Extract the [x, y] coordinate from the center of the cell holding the provided text.  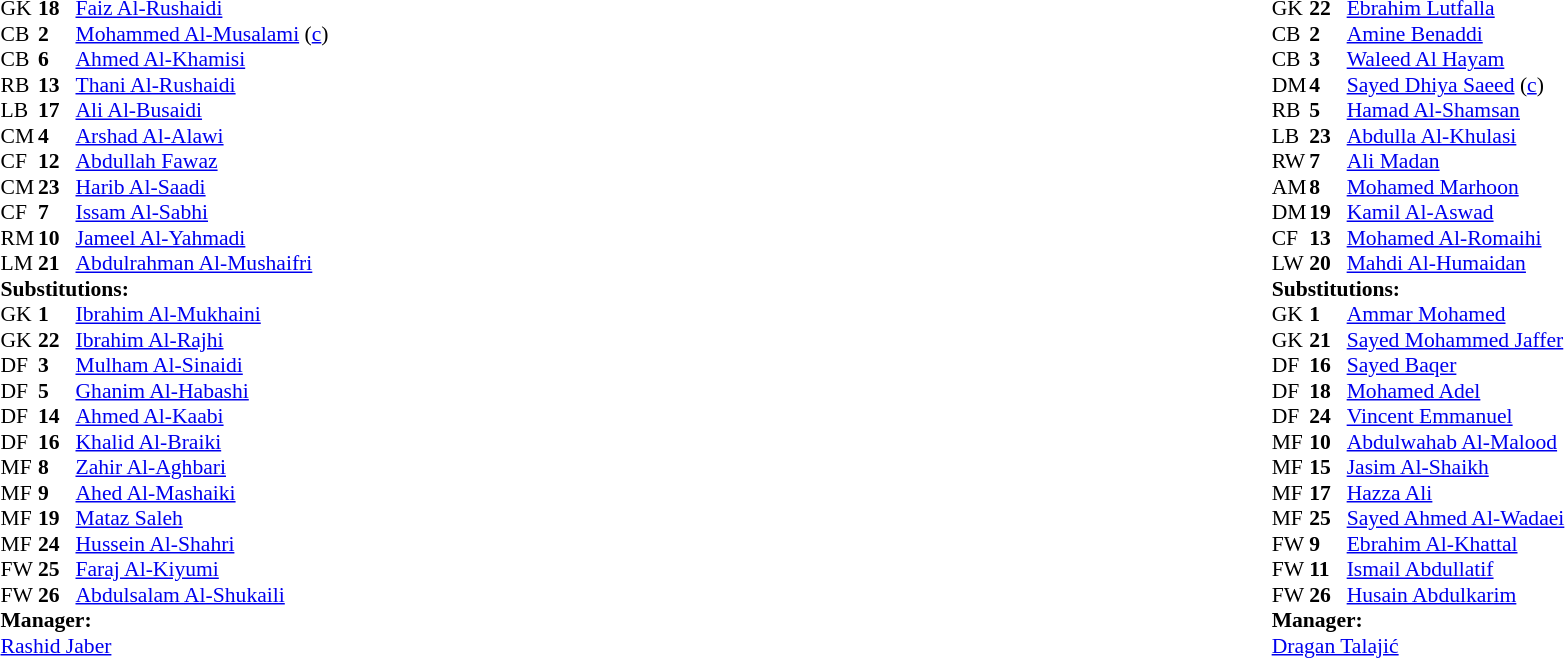
15 [1328, 467]
Abdulsalam Al-Shukaili [202, 595]
RW [1291, 161]
Ghanim Al-Habashi [202, 391]
Mataz Saleh [202, 519]
Mohamed Al-Romaihi [1456, 238]
14 [57, 417]
Ibrahim Al-Rajhi [202, 340]
Mohamed Marhoon [1456, 187]
11 [1328, 569]
22 [57, 340]
Khalid Al-Braiki [202, 442]
18 [1328, 391]
Ahmed Al-Kaabi [202, 417]
AM [1291, 187]
Hussein Al-Shahri [202, 544]
Abdulla Al-Khulasi [1456, 136]
Mohamed Adel [1456, 391]
Sayed Baqer [1456, 365]
Ahmed Al-Khamisi [202, 59]
Hazza Ali [1456, 493]
Ali Madan [1456, 161]
Hamad Al-Shamsan [1456, 111]
Zahir Al-Aghbari [202, 467]
Abdulwahab Al-Malood [1456, 442]
Issam Al-Sabhi [202, 213]
Abdullah Fawaz [202, 161]
Thani Al-Rushaidi [202, 85]
LW [1291, 263]
Vincent Emmanuel [1456, 417]
20 [1328, 263]
Waleed Al Hayam [1456, 59]
LM [19, 263]
Ismail Abdullatif [1456, 569]
Sayed Mohammed Jaffer [1456, 340]
RM [19, 238]
Ali Al-Busaidi [202, 111]
12 [57, 161]
Jasim Al-Shaikh [1456, 467]
Sayed Dhiya Saeed (c) [1456, 85]
Mulham Al-Sinaidi [202, 365]
Kamil Al-Aswad [1456, 213]
Ammar Mohamed [1456, 315]
6 [57, 59]
Abdulrahman Al-Mushaifri [202, 263]
Ahed Al-Mashaiki [202, 493]
Sayed Ahmed Al-Wadaei [1456, 519]
Amine Benaddi [1456, 34]
Ibrahim Al-Mukhaini [202, 315]
Faraj Al-Kiyumi [202, 569]
Harib Al-Saadi [202, 187]
Husain Abdulkarim [1456, 595]
Mahdi Al-Humaidan [1456, 263]
Jameel Al-Yahmadi [202, 238]
Ebrahim Al-Khattal [1456, 544]
Arshad Al-Alawi [202, 136]
Mohammed Al-Musalami (c) [202, 34]
